Identify which cell holds the provided text, then report its [x, y] central coordinate. 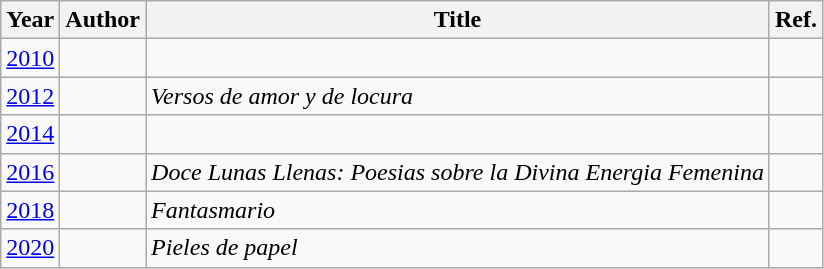
2014 [30, 134]
Author [103, 20]
2012 [30, 96]
Fantasmario [458, 210]
Pieles de papel [458, 248]
Doce Lunas Llenas: Poesias sobre la Divina Energia Femenina [458, 172]
2010 [30, 58]
Versos de amor y de locura [458, 96]
Year [30, 20]
2018 [30, 210]
Ref. [796, 20]
Title [458, 20]
2020 [30, 248]
2016 [30, 172]
